Return [X, Y] of the center of cell containing provided text 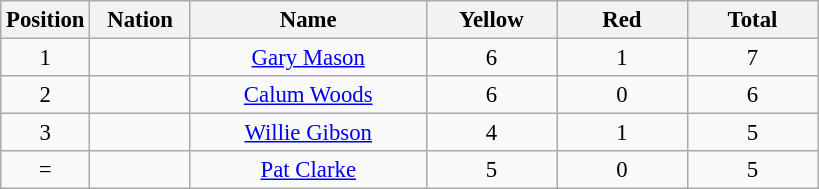
Position [46, 20]
Total [752, 20]
4 [492, 133]
2 [46, 95]
Willie Gibson [308, 133]
Yellow [492, 20]
Calum Woods [308, 95]
7 [752, 58]
Gary Mason [308, 58]
Pat Clarke [308, 170]
Red [622, 20]
3 [46, 133]
= [46, 170]
Name [308, 20]
Nation [140, 20]
